Capture the cell that displays the provided text and extract its (X, Y) central coordinate. 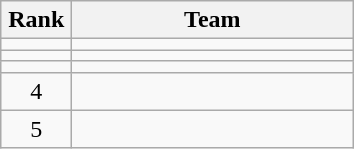
Team (212, 20)
Rank (36, 20)
5 (36, 129)
4 (36, 91)
